Detect which cell encompasses the target text, then output its [X, Y] center coordinate. 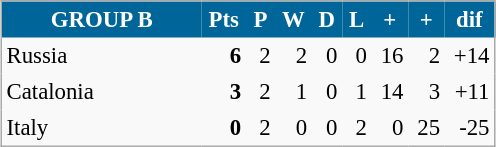
Russia [101, 56]
dif [470, 20]
GROUP B [101, 20]
Catalonia [101, 92]
L [356, 20]
6 [224, 56]
Italy [101, 128]
16 [390, 56]
25 [426, 128]
Pts [224, 20]
W [294, 20]
-25 [470, 128]
14 [390, 92]
D [327, 20]
+11 [470, 92]
+14 [470, 56]
P [260, 20]
